From the cell containing the given text, extract its center point as (x, y) coordinate. 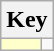
Key (27, 20)
